Extract the [X, Y] coordinate from the center of the cell holding the provided text.  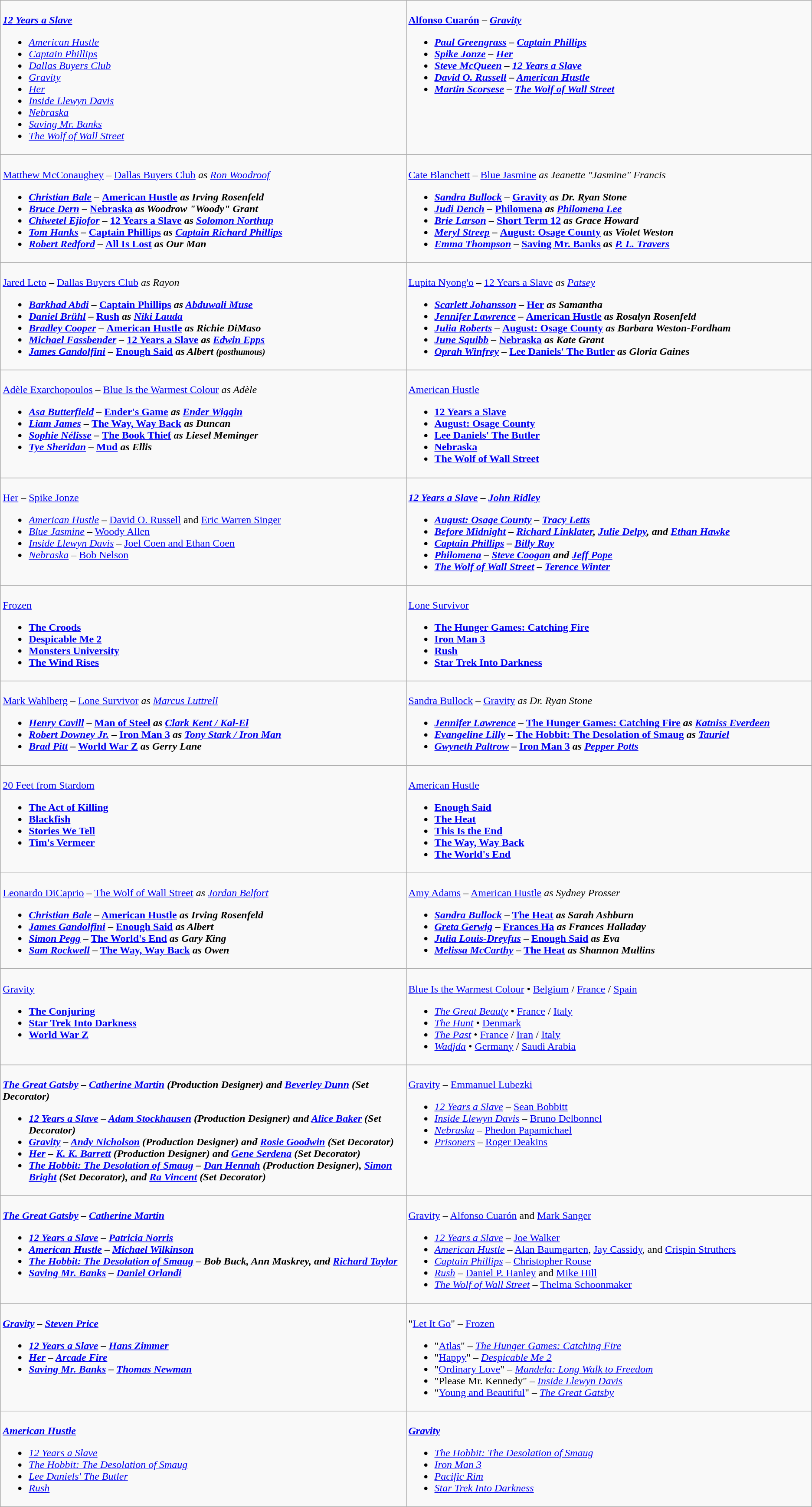
GravityThe ConjuringStar Trek Into DarknessWorld War Z [203, 1017]
Gravity – Steven Price12 Years a Slave – Hans ZimmerHer – Arcade FireSaving Mr. Banks – Thomas Newman [203, 1357]
12 Years a SlaveAmerican HustleCaptain PhillipsDallas Buyers ClubGravityHerInside Llewyn DavisNebraskaSaving Mr. BanksThe Wolf of Wall Street [203, 78]
American HustleEnough SaidThe HeatThis Is the EndThe Way, Way BackThe World's End [609, 819]
GravityThe Hobbit: The Desolation of SmaugIron Man 3Pacific RimStar Trek Into Darkness [609, 1459]
Lone SurvivorThe Hunger Games: Catching FireIron Man 3RushStar Trek Into Darkness [609, 633]
American Hustle12 Years a SlaveAugust: Osage CountyLee Daniels' The ButlerNebraskaThe Wolf of Wall Street [609, 424]
American Hustle12 Years a SlaveThe Hobbit: The Desolation of SmaugLee Daniels' The ButlerRush [203, 1459]
20 Feet from StardomThe Act of KillingBlackfishStories We TellTim's Vermeer [203, 819]
FrozenThe CroodsDespicable Me 2Monsters UniversityThe Wind Rises [203, 633]
Gravity – Emmanuel Lubezki12 Years a Slave – Sean BobbittInside Llewyn Davis – Bruno DelbonnelNebraska – Phedon PapamichaelPrisoners – Roger Deakins [609, 1130]
